Detect which cell encompasses the target text, then output its [X, Y] center coordinate. 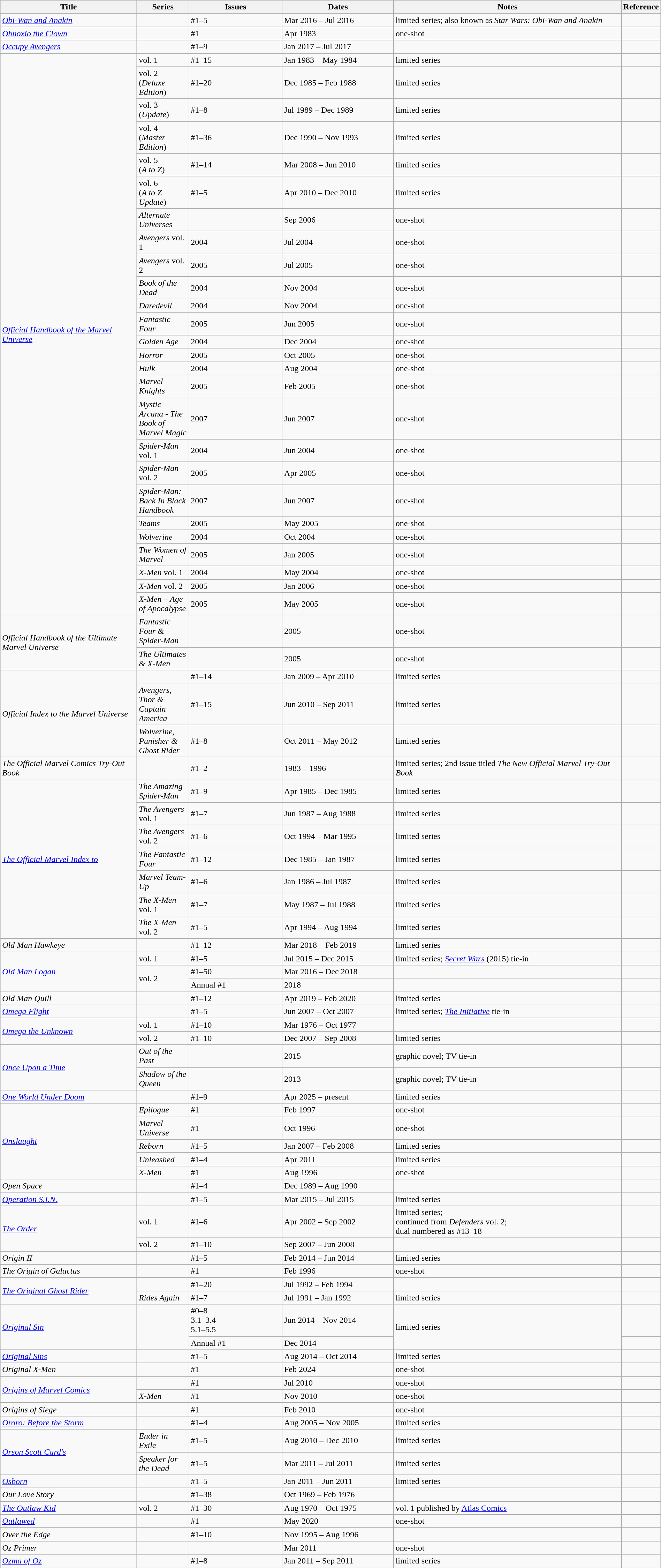
Omega the Unknown [69, 1031]
Apr 1985 – Dec 1985 [338, 791]
limited series; The Initiative tie-in [508, 1012]
#1–30 [236, 1508]
Jan 1986 – Jul 1987 [338, 882]
Reborn [163, 1146]
Jun 2007 – Oct 2007 [338, 1012]
Onslaught [69, 1141]
Dec 2007 – Sep 2008 [338, 1038]
Alternate Universes [163, 220]
limited series;continued from Defenders vol. 2; dual numbered as #13–18 [508, 1222]
Out of the Past [163, 1056]
The Ultimates & X-Men [163, 659]
vol. 6 (A to Z Update) [163, 192]
Sep 2006 [338, 220]
Jun 2010 – Sep 2011 [338, 704]
vol. 4 (Master Edition) [163, 137]
Marvel Team-Up [163, 882]
Feb 2005 [338, 387]
#1–36 [236, 137]
Dec 1985 – Feb 1988 [338, 83]
Dec 1985 – Jan 1987 [338, 859]
Apr 1983 [338, 33]
Jun 2014 – Nov 2014 [338, 1320]
limited series; Secret Wars (2015) tie-in [508, 958]
Aug 2010 – Dec 2010 [338, 1441]
Unleashed [163, 1159]
Ororo: Before the Storm [69, 1423]
Apr 2002 – Sep 2002 [338, 1222]
vol. 3 (Update) [163, 110]
Mar 2018 – Feb 2019 [338, 945]
May 1987 – Jul 1988 [338, 904]
Jul 2010 [338, 1383]
Oct 2005 [338, 355]
Old Man Quill [69, 998]
Avengers, Thor & Captain America [163, 704]
Sep 2007 – Jun 2008 [338, 1245]
Open Space [69, 1186]
Apr 2005 [338, 473]
Aug 1996 [338, 1172]
Nov 1995 – Aug 1996 [338, 1535]
Origins of Marvel Comics [69, 1389]
Osborn [69, 1481]
The Avengers vol. 1 [163, 813]
Jan 2017 – Jul 2017 [338, 47]
Mystic Arcana - The Book of Marvel Magic [163, 419]
Feb 2010 [338, 1409]
Ozma of Oz [69, 1561]
Wolverine, Punisher & Ghost Rider [163, 741]
Jul 1991 – Jan 1992 [338, 1298]
Spider-Man vol. 2 [163, 473]
Apr 2010 – Dec 2010 [338, 192]
Original Sins [69, 1356]
Origins of Siege [69, 1409]
Jul 1989 – Dec 1989 [338, 110]
1983 – 1996 [338, 768]
Jan 2006 [338, 586]
X-Men vol. 2 [163, 586]
Jun 1987 – Aug 1988 [338, 813]
Jan 2011 – Jun 2011 [338, 1481]
Apr 2011 [338, 1159]
Jun 2005 [338, 324]
The Fantastic Four [163, 859]
Aug 2004 [338, 368]
May 2020 [338, 1521]
May 2004 [338, 572]
Mar 2016 – Dec 2018 [338, 972]
2013 [338, 1079]
Ender in Exile [163, 1441]
Hulk [163, 368]
Jun 2004 [338, 451]
Old Man Logan [69, 971]
Mar 2011 [338, 1548]
Apr 2019 – Feb 2020 [338, 998]
Mar 2008 – Jun 2010 [338, 165]
Reference [641, 7]
Horror [163, 355]
Aug 1970 – Oct 1975 [338, 1508]
Avengers vol. 2 [163, 265]
The Order [69, 1229]
Once Upon a Time [69, 1067]
Book of the Dead [163, 288]
#1–50 [236, 972]
Mar 2011 – Jul 2011 [338, 1463]
Speaker for the Dead [163, 1463]
Oct 1994 – Mar 1995 [338, 836]
Jul 1992 – Feb 1994 [338, 1284]
Series [163, 7]
Teams [163, 523]
Aug 2005 – Nov 2005 [338, 1423]
Jan 1983 – May 1984 [338, 60]
The Outlaw Kid [69, 1508]
The Avengers vol. 2 [163, 836]
X-Men vol. 1 [163, 572]
Feb 2024 [338, 1370]
Apr 2025 – present [338, 1097]
Outlawed [69, 1521]
Obnoxio the Clown [69, 33]
Jan 2009 – Apr 2010 [338, 677]
Mar 1976 – Oct 1977 [338, 1025]
Oct 1969 – Feb 1976 [338, 1495]
Feb 1997 [338, 1110]
Official Index to the Marvel Universe [69, 714]
Aug 2014 – Oct 2014 [338, 1356]
Origin II [69, 1258]
Obi-Wan and Anakin [69, 20]
limited series; 2nd issue titled The New Official Marvel Try-Out Book [508, 768]
2018 [338, 985]
vol. 2 (Deluxe Edition) [163, 83]
The X-Men vol. 1 [163, 904]
One World Under Doom [69, 1097]
Dates [338, 7]
vol. 1 published by Atlas Comics [508, 1508]
Dec 1990 – Nov 1993 [338, 137]
The Origin of Galactus [69, 1271]
Jul 2015 – Dec 2015 [338, 958]
Over the Edge [69, 1535]
Orson Scott Card's [69, 1452]
Omega Flight [69, 1012]
Mar 2016 – Jul 2016 [338, 20]
Nov 2010 [338, 1396]
Original X-Men [69, 1370]
Spider-Man: Back In Black Handbook [163, 501]
The Official Marvel Comics Try-Out Book [69, 768]
Jul 2004 [338, 242]
X-Men – Age of Apocalypse [163, 604]
Epilogue [163, 1110]
Original Sin [69, 1327]
Oct 2004 [338, 537]
Marvel Knights [163, 387]
The Original Ghost Rider [69, 1291]
Oz Primer [69, 1548]
vol. 5 (A to Z) [163, 165]
2015 [338, 1056]
The X-Men vol. 2 [163, 927]
Oct 1996 [338, 1128]
Oct 2011 – May 2012 [338, 741]
Fantastic Four & Spider-Man [163, 631]
Dec 1989 – Aug 1990 [338, 1186]
Our Love Story [69, 1495]
Jan 2011 – Sep 2011 [338, 1561]
Feb 1996 [338, 1271]
#1–2 [236, 768]
Daredevil [163, 306]
Issues [236, 7]
Feb 2014 – Jun 2014 [338, 1258]
Old Man Hawkeye [69, 945]
Golden Age [163, 342]
#0–83.1–3.45.1–5.5 [236, 1320]
The Official Marvel Index to [69, 859]
Avengers vol. 1 [163, 242]
Apr 1994 – Aug 1994 [338, 927]
Marvel Universe [163, 1128]
Official Handbook of the Marvel Universe [69, 334]
Spider-Man vol. 1 [163, 451]
Mar 2015 – Jul 2015 [338, 1199]
Shadow of the Queen [163, 1079]
Jan 2007 – Feb 2008 [338, 1146]
Jan 2005 [338, 555]
The Amazing Spider-Man [163, 791]
Operation S.I.N. [69, 1199]
The Women of Marvel [163, 555]
Dec 2014 [338, 1343]
Notes [508, 7]
Fantastic Four [163, 324]
Wolverine [163, 537]
Title [69, 7]
Occupy Avengers [69, 47]
Jul 2005 [338, 265]
#1–38 [236, 1495]
Rides Again [163, 1298]
Dec 2004 [338, 342]
limited series; also known as Star Wars: Obi-Wan and Anakin [508, 20]
Official Handbook of the Ultimate Marvel Universe [69, 643]
